Pinpoint the cell where the given text exists, returning its [x, y] midpoint coordinate. 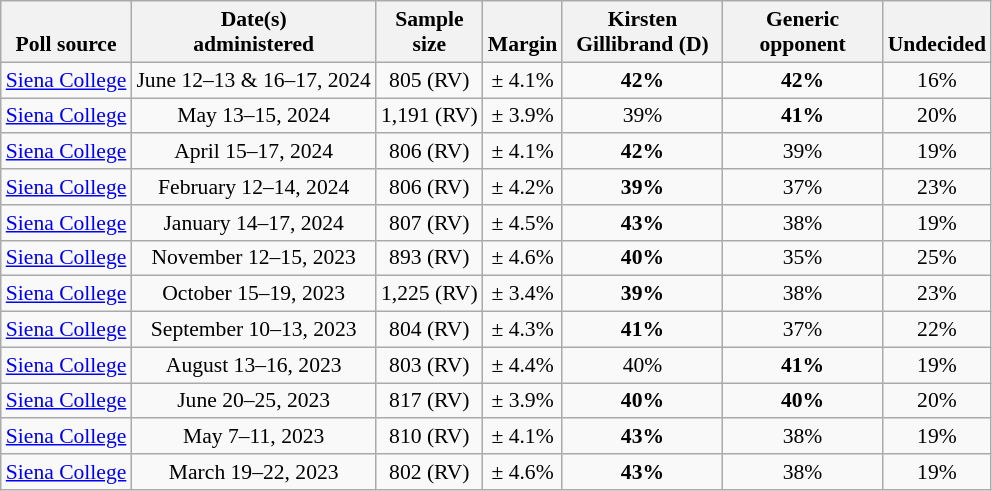
807 (RV) [430, 223]
893 (RV) [430, 258]
± 4.2% [523, 187]
Samplesize [430, 32]
June 12–13 & 16–17, 2024 [254, 80]
KirstenGillibrand (D) [642, 32]
810 (RV) [430, 437]
± 3.4% [523, 294]
25% [937, 258]
35% [803, 258]
September 10–13, 2023 [254, 330]
817 (RV) [430, 401]
22% [937, 330]
Undecided [937, 32]
August 13–16, 2023 [254, 365]
Genericopponent [803, 32]
March 19–22, 2023 [254, 472]
November 12–15, 2023 [254, 258]
804 (RV) [430, 330]
October 15–19, 2023 [254, 294]
May 13–15, 2024 [254, 116]
January 14–17, 2024 [254, 223]
February 12–14, 2024 [254, 187]
± 4.3% [523, 330]
± 4.4% [523, 365]
June 20–25, 2023 [254, 401]
1,225 (RV) [430, 294]
802 (RV) [430, 472]
± 4.5% [523, 223]
Poll source [66, 32]
1,191 (RV) [430, 116]
Margin [523, 32]
805 (RV) [430, 80]
May 7–11, 2023 [254, 437]
Date(s)administered [254, 32]
16% [937, 80]
April 15–17, 2024 [254, 152]
803 (RV) [430, 365]
